Extract the [X, Y] coordinate from the center of the cell holding the provided text.  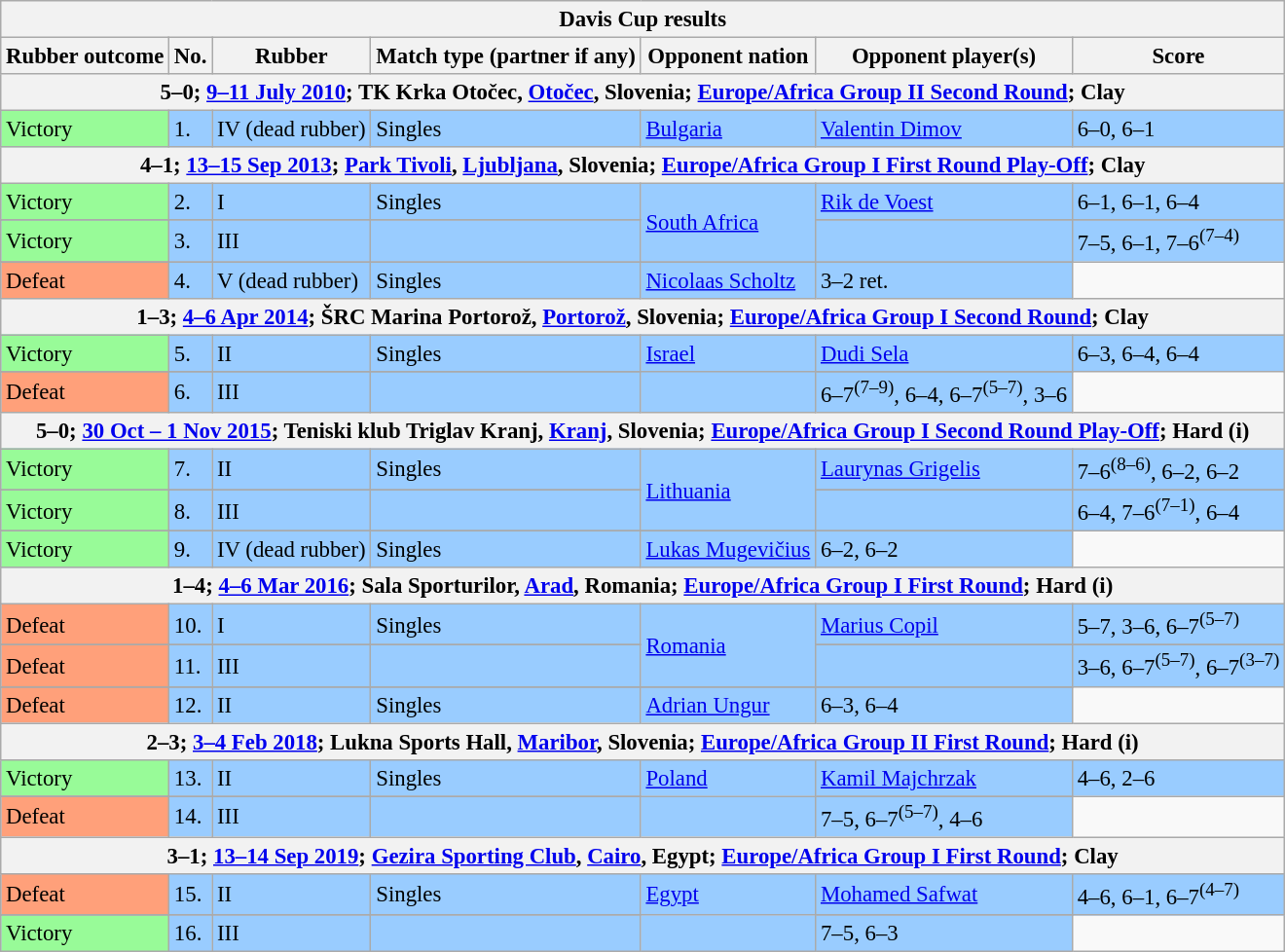
Score [1178, 56]
6–4, 7–6(7–1), 6–4 [1178, 510]
Adrian Ungur [728, 705]
5–7, 3–6, 6–7(5–7) [1178, 625]
Match type (partner if any) [506, 56]
Egypt [728, 895]
4–1; 13–15 Sep 2013; Park Tivoli, Ljubljana, Slovenia; Europe/Africa Group I First Round Play-Off; Clay [642, 165]
7–5, 6–1, 7–6(7–4) [1178, 240]
6–2, 6–2 [944, 550]
4–6, 2–6 [1178, 778]
Davis Cup results [642, 19]
16. [191, 934]
12. [191, 705]
Valentin Dimov [944, 129]
Laurynas Grigelis [944, 469]
7. [191, 469]
5–0; 9–11 July 2010; TK Krka Otočec, Otočec, Slovenia; Europe/Africa Group II Second Round; Clay [642, 92]
1–4; 4–6 Mar 2016; Sala Sporturilor, Arad, Romania; Europe/Africa Group I First Round; Hard (i) [642, 586]
1–3; 4–6 Apr 2014; ŠRC Marina Portorož, Portorož, Slovenia; Europe/Africa Group I Second Round; Clay [642, 316]
7–6(8–6), 6–2, 6–2 [1178, 469]
3. [191, 240]
6. [191, 391]
6–7(7–9), 6–4, 6–7(5–7), 3–6 [944, 391]
6–0, 6–1 [1178, 129]
2–3; 3–4 Feb 2018; Lukna Sports Hall, Maribor, Slovenia; Europe/Africa Group II First Round; Hard (i) [642, 742]
10. [191, 625]
4–6, 6–1, 6–7(4–7) [1178, 895]
South Africa [728, 223]
13. [191, 778]
11. [191, 666]
5–0; 30 Oct – 1 Nov 2015; Teniski klub Triglav Kranj, Kranj, Slovenia; Europe/Africa Group I Second Round Play-Off; Hard (i) [642, 431]
Lithuania [728, 490]
Poland [728, 778]
Opponent nation [728, 56]
Mohamed Safwat [944, 895]
7–5, 6–3 [944, 934]
2. [191, 202]
1. [191, 129]
3–6, 6–7(5–7), 6–7(3–7) [1178, 666]
Lukas Mugevičius [728, 550]
6–3, 6–4 [944, 705]
15. [191, 895]
4. [191, 280]
3–1; 13–14 Sep 2019; Gezira Sporting Club, Cairo, Egypt; Europe/Africa Group I First Round; Clay [642, 856]
Bulgaria [728, 129]
Rubber outcome [86, 56]
Romania [728, 645]
Marius Copil [944, 625]
5. [191, 353]
6–3, 6–4, 6–4 [1178, 353]
14. [191, 817]
7–5, 6–7(5–7), 4–6 [944, 817]
V (dead rubber) [292, 280]
8. [191, 510]
Israel [728, 353]
Opponent player(s) [944, 56]
Kamil Majchrzak [944, 778]
Nicolaas Scholtz [728, 280]
No. [191, 56]
6–1, 6–1, 6–4 [1178, 202]
9. [191, 550]
Rubber [292, 56]
Dudi Sela [944, 353]
3–2 ret. [944, 280]
Rik de Voest [944, 202]
